Capture the cell that displays the provided text and extract its [X, Y] central coordinate. 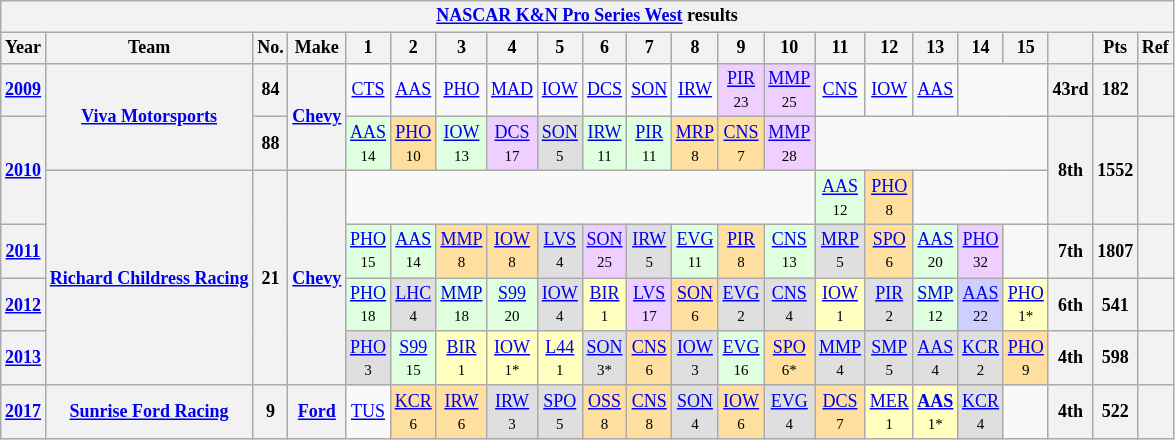
84 [270, 90]
SON6 [696, 305]
IOW8 [512, 251]
MMP8 [462, 251]
SON [650, 90]
MER1 [889, 412]
SPO5 [560, 412]
11 [840, 48]
8 [696, 48]
182 [1116, 90]
14 [981, 48]
6th [1070, 305]
15 [1026, 48]
Richard Childress Racing [148, 278]
AAS12 [840, 197]
IOW6 [741, 412]
CNS [840, 90]
4 [512, 48]
SMP12 [936, 305]
1552 [1116, 170]
IRW5 [650, 251]
Year [24, 48]
LVS17 [650, 305]
IOW13 [462, 144]
EVG16 [741, 358]
Viva Motorsports [148, 116]
PHO8 [889, 197]
AAS4 [936, 358]
Pts [1116, 48]
PHO15 [368, 251]
2012 [24, 305]
598 [1116, 358]
IRW6 [462, 412]
IOW1* [512, 358]
CTS [368, 90]
PHO10 [413, 144]
PHO [462, 90]
EVG4 [790, 412]
KCR2 [981, 358]
PIR23 [741, 90]
CNS6 [650, 358]
DCS [604, 90]
7 [650, 48]
3 [462, 48]
CNS13 [790, 251]
PHO9 [1026, 358]
43rd [1070, 90]
MRP5 [840, 251]
2010 [24, 170]
PIR8 [741, 251]
SON3* [604, 358]
7th [1070, 251]
MMP18 [462, 305]
OSS8 [604, 412]
PHO18 [368, 305]
No. [270, 48]
DCS17 [512, 144]
S9915 [413, 358]
AAS20 [936, 251]
S9920 [512, 305]
EVG2 [741, 305]
MAD [512, 90]
PIR11 [650, 144]
PHO3 [368, 358]
NASCAR K&N Pro Series West results [587, 16]
SON25 [604, 251]
2013 [24, 358]
LVS4 [560, 251]
IOW4 [560, 305]
13 [936, 48]
522 [1116, 412]
12 [889, 48]
MMP4 [840, 358]
21 [270, 278]
5 [560, 48]
541 [1116, 305]
2011 [24, 251]
MMP25 [790, 90]
MRP8 [696, 144]
CNS4 [790, 305]
SPO6* [790, 358]
8th [1070, 170]
IOW1 [840, 305]
IRW3 [512, 412]
88 [270, 144]
TUS [368, 412]
IRW11 [604, 144]
Ford [317, 412]
Sunrise Ford Racing [148, 412]
L441 [560, 358]
AAS22 [981, 305]
IOW3 [696, 358]
EVG11 [696, 251]
SMP5 [889, 358]
KCR4 [981, 412]
CNS8 [650, 412]
Team [148, 48]
IRW [696, 90]
1807 [1116, 251]
PIR2 [889, 305]
10 [790, 48]
MMP28 [790, 144]
PHO32 [981, 251]
DCS7 [840, 412]
2017 [24, 412]
SON4 [696, 412]
Make [317, 48]
KCR6 [413, 412]
1 [368, 48]
Ref [1155, 48]
PHO1* [1026, 305]
AAS1* [936, 412]
LHC4 [413, 305]
SPO6 [889, 251]
6 [604, 48]
2009 [24, 90]
CNS7 [741, 144]
SON5 [560, 144]
2 [413, 48]
